Output the (x, y) coordinate of the center of the cell containing the given text.  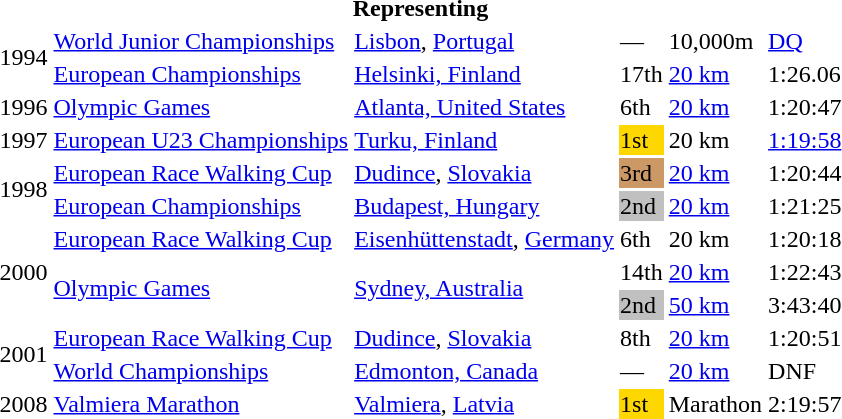
10,000m (715, 41)
World Championships (201, 371)
Lisbon, Portugal (484, 41)
3rd (642, 173)
Valmiera, Latvia (484, 404)
Atlanta, United States (484, 107)
17th (642, 74)
Eisenhüttenstadt, Germany (484, 239)
Marathon (715, 404)
Budapest, Hungary (484, 206)
Turku, Finland (484, 140)
Edmonton, Canada (484, 371)
Helsinki, Finland (484, 74)
European U23 Championships (201, 140)
Valmiera Marathon (201, 404)
World Junior Championships (201, 41)
Sydney, Australia (484, 288)
14th (642, 272)
50 km (715, 305)
8th (642, 338)
